From the cell containing the given text, extract its center point as (x, y) coordinate. 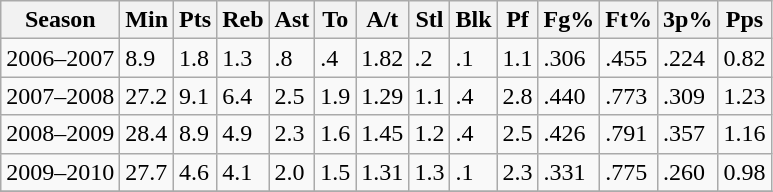
To (336, 20)
A/t (382, 20)
2009–2010 (60, 172)
Stl (430, 20)
1.31 (382, 172)
1.23 (744, 96)
.306 (569, 58)
9.1 (196, 96)
1.82 (382, 58)
.773 (629, 96)
1.2 (430, 134)
2.0 (292, 172)
.775 (629, 172)
.2 (430, 58)
.357 (688, 134)
Reb (243, 20)
2008–2009 (60, 134)
1.16 (744, 134)
3p% (688, 20)
27.2 (147, 96)
Ft% (629, 20)
6.4 (243, 96)
Pts (196, 20)
1.45 (382, 134)
.309 (688, 96)
Blk (474, 20)
28.4 (147, 134)
Ast (292, 20)
1.8 (196, 58)
.426 (569, 134)
.440 (569, 96)
Pf (518, 20)
.224 (688, 58)
.455 (629, 58)
1.6 (336, 134)
Min (147, 20)
4.9 (243, 134)
Season (60, 20)
1.9 (336, 96)
0.98 (744, 172)
1.29 (382, 96)
27.7 (147, 172)
2007–2008 (60, 96)
4.1 (243, 172)
4.6 (196, 172)
2006–2007 (60, 58)
.331 (569, 172)
.260 (688, 172)
.791 (629, 134)
2.8 (518, 96)
0.82 (744, 58)
Fg% (569, 20)
1.5 (336, 172)
.8 (292, 58)
Pps (744, 20)
